Output the (x, y) coordinate of the center of the cell containing the given text.  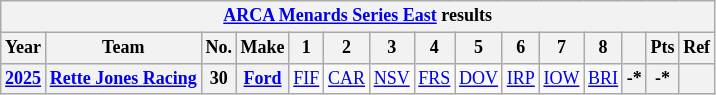
Ref (697, 48)
8 (604, 48)
Team (123, 48)
FRS (434, 78)
Rette Jones Racing (123, 78)
No. (218, 48)
ARCA Menards Series East results (358, 16)
Ford (262, 78)
7 (562, 48)
CAR (347, 78)
30 (218, 78)
NSV (392, 78)
3 (392, 48)
Make (262, 48)
1 (306, 48)
FIF (306, 78)
DOV (479, 78)
Year (24, 48)
2025 (24, 78)
6 (520, 48)
Pts (662, 48)
5 (479, 48)
IRP (520, 78)
4 (434, 48)
IOW (562, 78)
BRI (604, 78)
2 (347, 48)
